Scan for the cell matching the given text and deliver its [X, Y] coordinate at center. 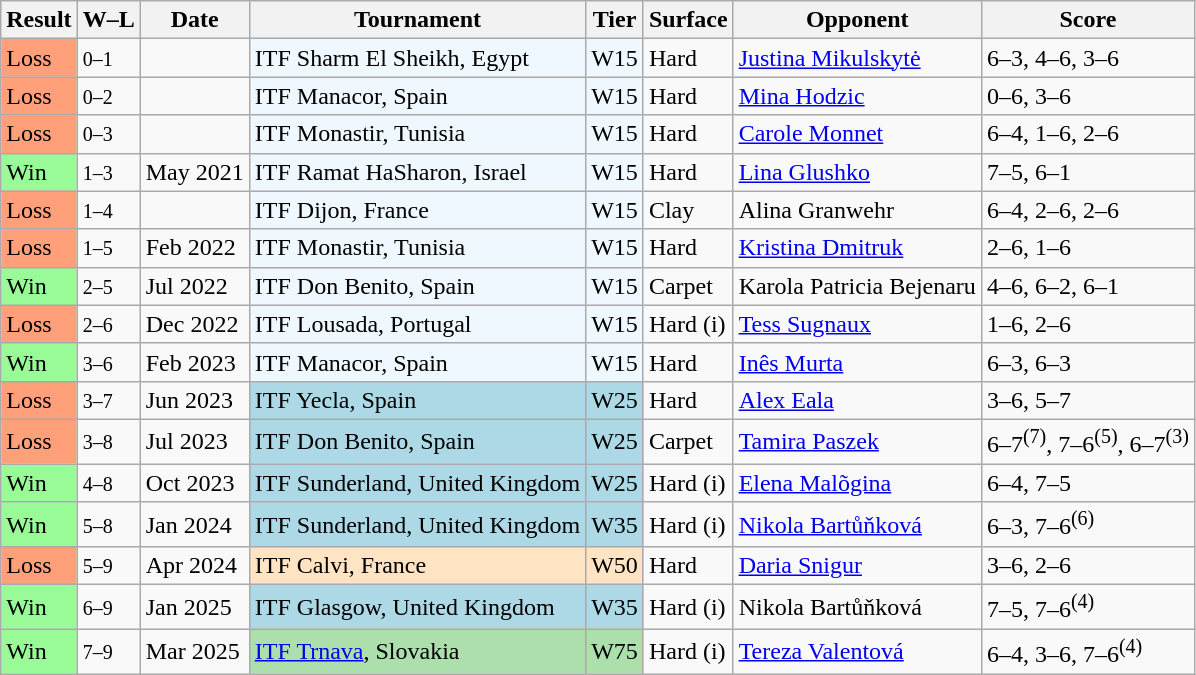
1–5 [108, 248]
6–3, 6–3 [1088, 362]
Oct 2023 [194, 483]
7–9 [108, 652]
Feb 2022 [194, 248]
Surface [688, 20]
ITF Ramat HaSharon, Israel [417, 172]
3–6 [108, 362]
3–6, 2–6 [1088, 566]
6–7(7), 7–6(5), 6–7(3) [1088, 442]
Carole Monnet [857, 134]
6–4, 1–6, 2–6 [1088, 134]
3–7 [108, 400]
Kristina Dmitruk [857, 248]
0–6, 3–6 [1088, 96]
Jun 2023 [194, 400]
Clay [688, 210]
5–9 [108, 566]
1–3 [108, 172]
May 2021 [194, 172]
Inês Murta [857, 362]
ITF Lousada, Portugal [417, 324]
4–8 [108, 483]
Jan 2025 [194, 608]
3–6, 5–7 [1088, 400]
Alex Eala [857, 400]
Tamira Paszek [857, 442]
W50 [615, 566]
6–9 [108, 608]
Elena Malõgina [857, 483]
2–6 [108, 324]
4–6, 6–2, 6–1 [1088, 286]
6–4, 7–5 [1088, 483]
W75 [615, 652]
ITF Yecla, Spain [417, 400]
Tess Sugnaux [857, 324]
Justina Mikulskytė [857, 58]
Tournament [417, 20]
6–3, 7–6(6) [1088, 524]
7–5, 7–6(4) [1088, 608]
Tereza Valentová [857, 652]
Result [39, 20]
W–L [108, 20]
Score [1088, 20]
6–4, 2–6, 2–6 [1088, 210]
0–1 [108, 58]
Mar 2025 [194, 652]
6–3, 4–6, 3–6 [1088, 58]
1–6, 2–6 [1088, 324]
ITF Sharm El Sheikh, Egypt [417, 58]
6–4, 3–6, 7–6(4) [1088, 652]
Apr 2024 [194, 566]
Dec 2022 [194, 324]
Daria Snigur [857, 566]
ITF Dijon, France [417, 210]
ITF Glasgow, United Kingdom [417, 608]
Jul 2022 [194, 286]
0–3 [108, 134]
Tier [615, 20]
1–4 [108, 210]
0–2 [108, 96]
Karola Patricia Bejenaru [857, 286]
ITF Calvi, France [417, 566]
Jul 2023 [194, 442]
Jan 2024 [194, 524]
3–8 [108, 442]
ITF Trnava, Slovakia [417, 652]
Date [194, 20]
Alina Granwehr [857, 210]
Opponent [857, 20]
2–5 [108, 286]
Mina Hodzic [857, 96]
Feb 2023 [194, 362]
5–8 [108, 524]
Lina Glushko [857, 172]
2–6, 1–6 [1088, 248]
7–5, 6–1 [1088, 172]
